Output the (x, y) coordinate of the center of the cell containing the given text.  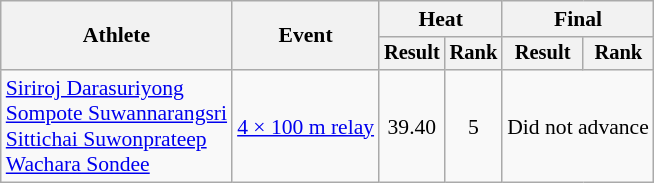
Athlete (116, 36)
Final (578, 19)
Did not advance (578, 126)
39.40 (412, 126)
Siriroj DarasuriyongSompote SuwannarangsriSittichai SuwonprateepWachara Sondee (116, 126)
5 (474, 126)
4 × 100 m relay (306, 126)
Event (306, 36)
Heat (440, 19)
